Return the (x, y) coordinate for the center point of the cell that contains the specified text.  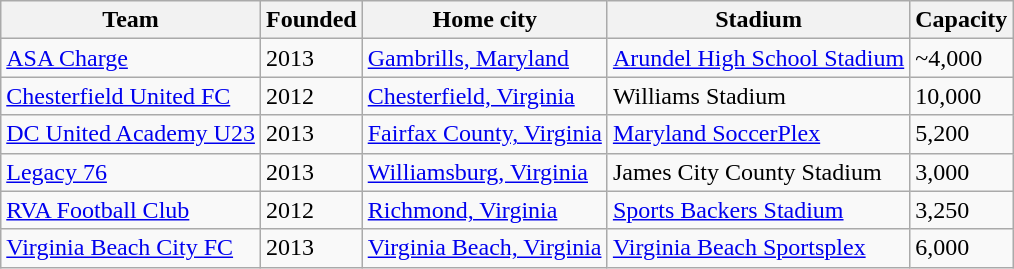
Gambrills, Maryland (484, 58)
Team (131, 20)
Williamsburg, Virginia (484, 172)
RVA Football Club (131, 210)
3,250 (962, 210)
Legacy 76 (131, 172)
Chesterfield United FC (131, 96)
ASA Charge (131, 58)
Virginia Beach, Virginia (484, 248)
~4,000 (962, 58)
Capacity (962, 20)
Stadium (758, 20)
Williams Stadium (758, 96)
Fairfax County, Virginia (484, 134)
James City County Stadium (758, 172)
3,000 (962, 172)
5,200 (962, 134)
Virginia Beach Sportsplex (758, 248)
Maryland SoccerPlex (758, 134)
Virginia Beach City FC (131, 248)
Arundel High School Stadium (758, 58)
10,000 (962, 96)
Founded (311, 20)
Sports Backers Stadium (758, 210)
6,000 (962, 248)
Home city (484, 20)
Richmond, Virginia (484, 210)
Chesterfield, Virginia (484, 96)
DC United Academy U23 (131, 134)
